Find where the given text appears and provide that cell's center as [x, y] coordinate. 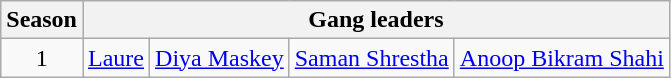
Laure [116, 58]
Gang leaders [376, 20]
Saman Shrestha [372, 58]
Diya Maskey [220, 58]
1 [42, 58]
Season [42, 20]
Anoop Bikram Shahi [562, 58]
